Extract the (X, Y) coordinate from the center of the cell holding the provided text.  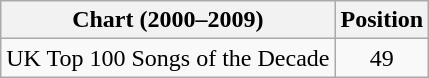
Position (382, 20)
Chart (2000–2009) (168, 20)
UK Top 100 Songs of the Decade (168, 58)
49 (382, 58)
